Find where the given text appears and provide that cell's center as (x, y) coordinate. 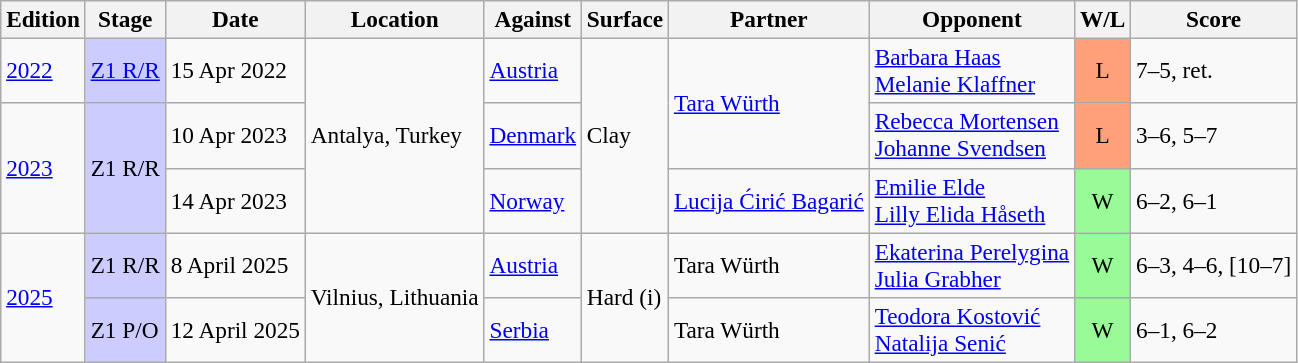
Z1 P/O (125, 330)
Location (394, 19)
Clay (624, 135)
14 Apr 2023 (235, 200)
Denmark (532, 136)
2023 (44, 168)
Against (532, 19)
Ekaterina PerelyginaJulia Grabher (972, 264)
W/L (1103, 19)
Rebecca MortensenJohanne Svendsen (972, 136)
10 Apr 2023 (235, 136)
12 April 2025 (235, 330)
Vilnius, Lithuania (394, 297)
Partner (770, 19)
7–5, ret. (1214, 70)
6–2, 6–1 (1214, 200)
Norway (532, 200)
Antalya, Turkey (394, 135)
Surface (624, 19)
2022 (44, 70)
Date (235, 19)
Lucija Ćirić Bagarić (770, 200)
Emilie EldeLilly Elida Håseth (972, 200)
Stage (125, 19)
Hard (i) (624, 297)
15 Apr 2022 (235, 70)
6–3, 4–6, [10–7] (1214, 264)
Score (1214, 19)
Teodora KostovićNatalija Senić (972, 330)
Barbara HaasMelanie Klaffner (972, 70)
Serbia (532, 330)
6–1, 6–2 (1214, 330)
Opponent (972, 19)
8 April 2025 (235, 264)
Edition (44, 19)
3–6, 5–7 (1214, 136)
2025 (44, 297)
